Search for the cell housing the specified text and yield its (X, Y) center coordinate. 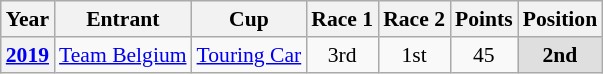
Entrant (123, 19)
2nd (560, 55)
Points (484, 19)
2019 (28, 55)
Race 2 (414, 19)
3rd (342, 55)
Team Belgium (123, 55)
Cup (250, 19)
Race 1 (342, 19)
1st (414, 55)
45 (484, 55)
Year (28, 19)
Touring Car (250, 55)
Position (560, 19)
